Locate the cell with the specified text and output its (X, Y) center coordinate. 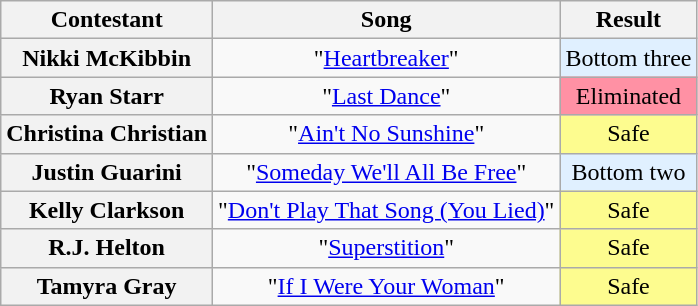
Kelly Clarkson (107, 210)
Ryan Starr (107, 96)
"Last Dance" (386, 96)
"Ain't No Sunshine" (386, 134)
Bottom two (628, 172)
"Superstition" (386, 248)
Bottom three (628, 58)
Tamyra Gray (107, 286)
R.J. Helton (107, 248)
Nikki McKibbin (107, 58)
"Heartbreaker" (386, 58)
Song (386, 20)
Eliminated (628, 96)
"Don't Play That Song (You Lied)" (386, 210)
Christina Christian (107, 134)
"If I Were Your Woman" (386, 286)
Justin Guarini (107, 172)
Result (628, 20)
"Someday We'll All Be Free" (386, 172)
Contestant (107, 20)
